Return the (x, y) coordinate for the center point of the cell that contains the specified text.  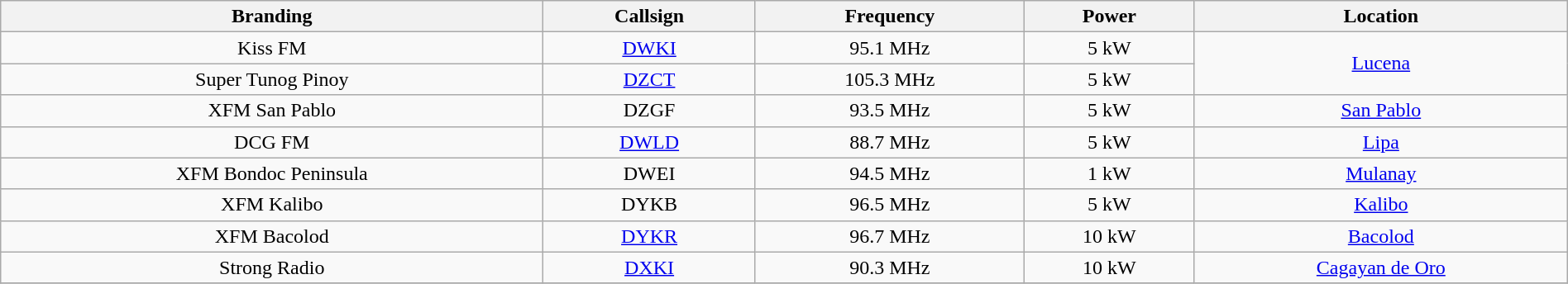
Kalibo (1381, 205)
Kiss FM (272, 48)
Bacolod (1381, 236)
90.3 MHz (890, 267)
95.1 MHz (890, 48)
DCG FM (272, 142)
DWKI (650, 48)
Cagayan de Oro (1381, 267)
Lucena (1381, 64)
XFM Bondoc Peninsula (272, 173)
DYKB (650, 205)
DXKI (650, 267)
DWLD (650, 142)
88.7 MHz (890, 142)
DYKR (650, 236)
Power (1109, 17)
Super Tunog Pinoy (272, 79)
Branding (272, 17)
DZGF (650, 111)
DZCT (650, 79)
1 kW (1109, 173)
XFM Kalibo (272, 205)
93.5 MHz (890, 111)
Callsign (650, 17)
105.3 MHz (890, 79)
Strong Radio (272, 267)
DWEI (650, 173)
XFM Bacolod (272, 236)
XFM San Pablo (272, 111)
Frequency (890, 17)
Lipa (1381, 142)
San Pablo (1381, 111)
Location (1381, 17)
96.5 MHz (890, 205)
96.7 MHz (890, 236)
94.5 MHz (890, 173)
Mulanay (1381, 173)
